Capture the cell that displays the provided text and extract its (X, Y) central coordinate. 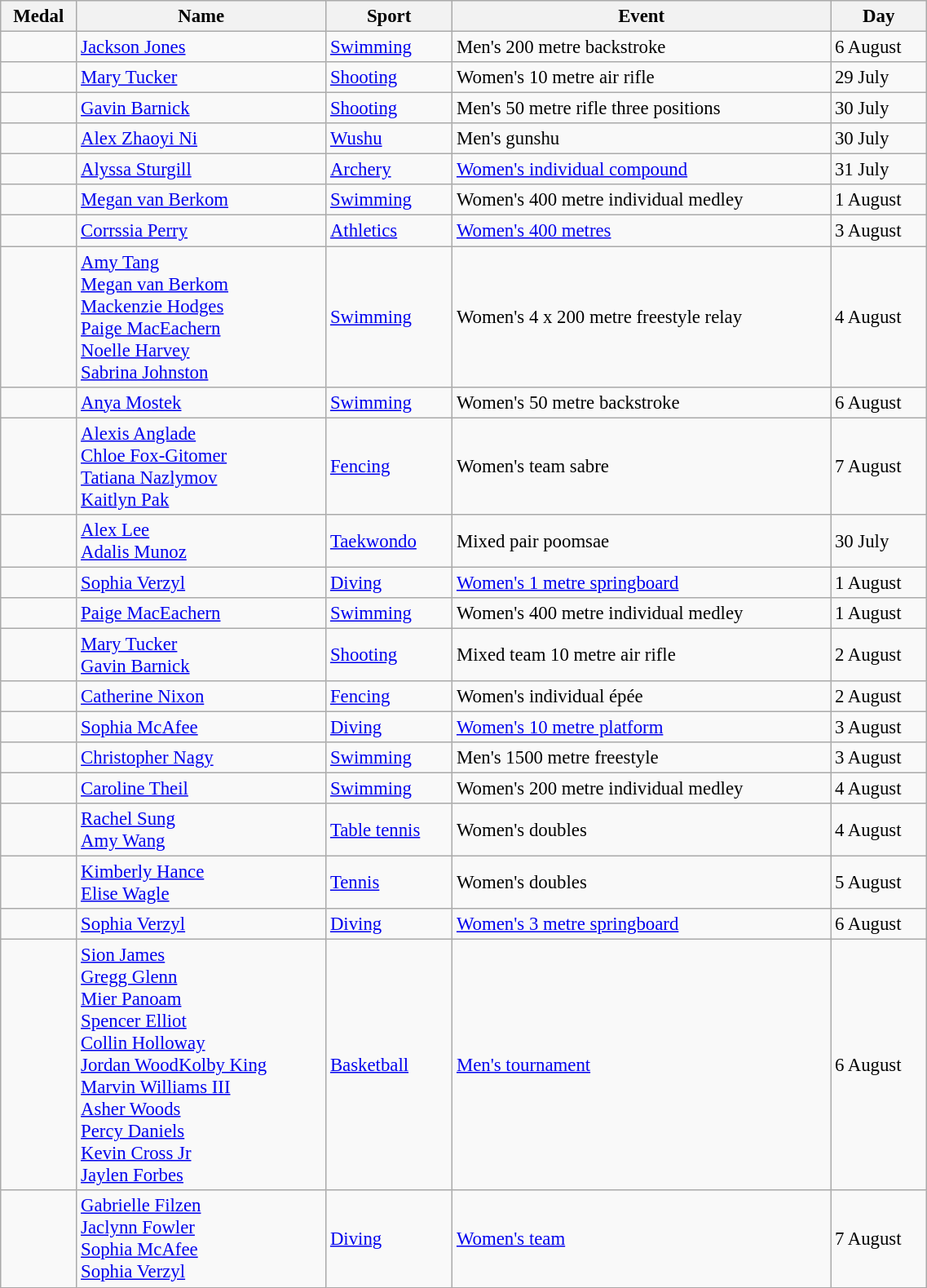
Name (201, 16)
Gabrielle FilzenJaclynn FowlerSophia McAfeeSophia Verzyl (201, 1240)
Megan van Berkom (201, 200)
Women's 400 metres (642, 231)
5 August (879, 883)
Anya Mostek (201, 402)
Alexis AngladeChloe Fox-GitomerTatiana NazlymovKaitlyn Pak (201, 467)
Event (642, 16)
Archery (390, 170)
Paige MacEachern (201, 613)
Sophia McAfee (201, 727)
Day (879, 16)
Alyssa Sturgill (201, 170)
Mixed team 10 metre air rifle (642, 654)
Women's 200 metre individual medley (642, 789)
Medal (39, 16)
Wushu (390, 139)
Basketball (390, 1065)
Men's 200 metre backstroke (642, 47)
Catherine Nixon (201, 697)
Women's 10 metre air rifle (642, 77)
Women's individual épée (642, 697)
Kimberly HanceElise Wagle (201, 883)
Women's 3 metre springboard (642, 924)
Men's tournament (642, 1065)
Women's team sabre (642, 467)
Women's 4 x 200 metre freestyle relay (642, 316)
Mary Tucker (201, 77)
Mary TuckerGavin Barnick (201, 654)
Women's 1 metre springboard (642, 582)
Taekwondo (390, 540)
29 July (879, 77)
Jackson Jones (201, 47)
Men's gunshu (642, 139)
Alex Zhaoyi Ni (201, 139)
Alex LeeAdalis Munoz (201, 540)
Athletics (390, 231)
Gavin Barnick (201, 108)
Women's team (642, 1240)
Christopher Nagy (201, 758)
31 July (879, 170)
Table tennis (390, 830)
Sport (390, 16)
Women's 10 metre platform (642, 727)
Men's 50 metre rifle three positions (642, 108)
Mixed pair poomsae (642, 540)
Rachel SungAmy Wang (201, 830)
Corrssia Perry (201, 231)
Men's 1500 metre freestyle (642, 758)
Women's 50 metre backstroke (642, 402)
Women's individual compound (642, 170)
Amy TangMegan van BerkomMackenzie HodgesPaige MacEachernNoelle HarveySabrina Johnston (201, 316)
Tennis (390, 883)
Caroline Theil (201, 789)
